Output the (X, Y) coordinate of the center of the cell containing the given text.  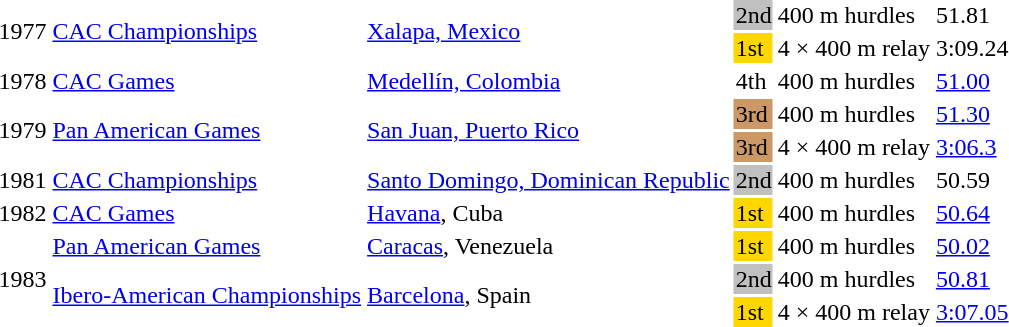
Medellín, Colombia (549, 81)
Caracas, Venezuela (549, 246)
Havana, Cuba (549, 213)
Santo Domingo, Dominican Republic (549, 180)
Xalapa, Mexico (549, 32)
4th (754, 81)
Ibero-American Championships (207, 296)
Barcelona, Spain (549, 296)
San Juan, Puerto Rico (549, 130)
